Return (x, y) of the center of cell containing provided text 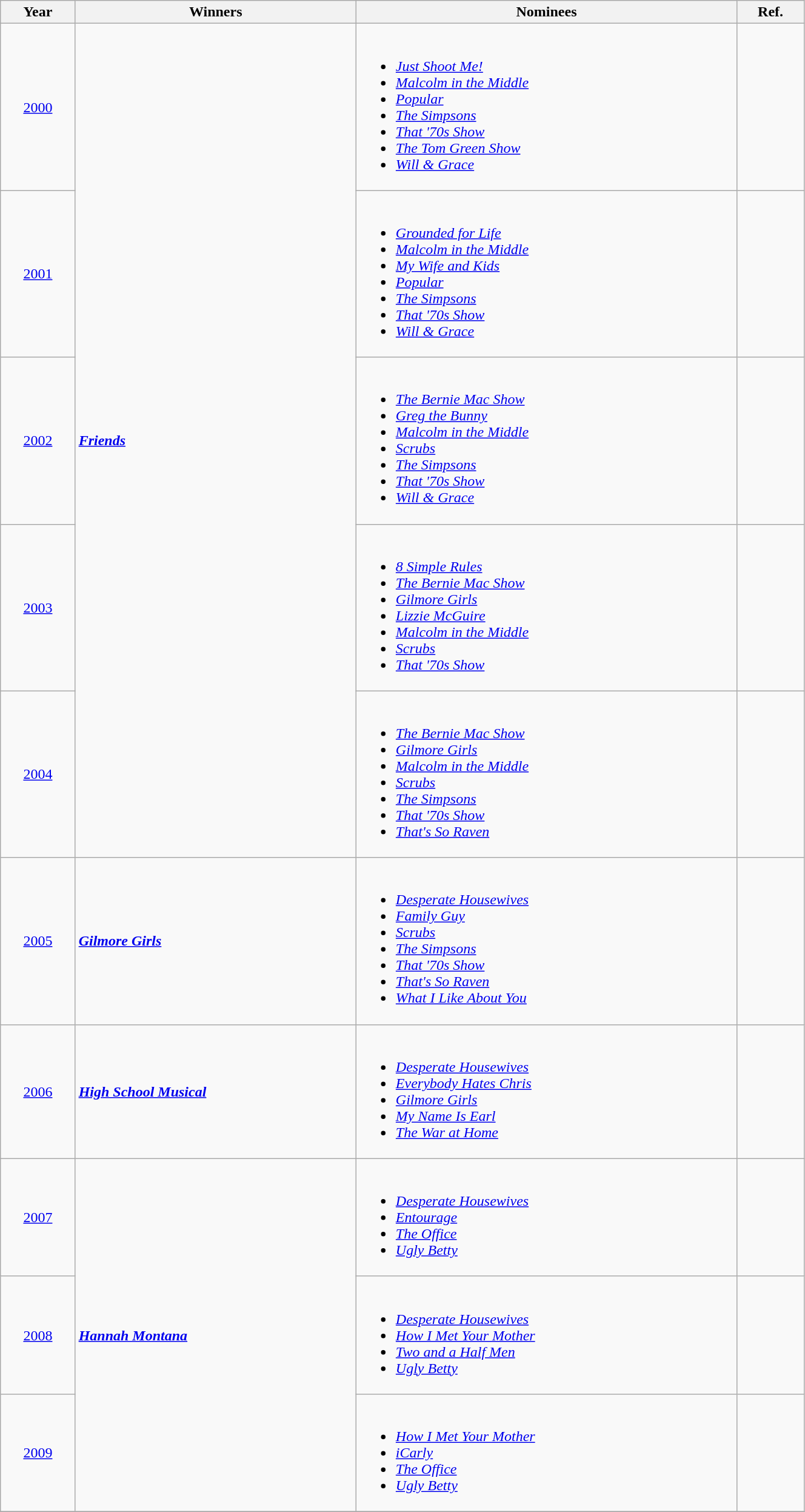
2005 (38, 941)
Desperate HousewivesHow I Met Your MotherTwo and a Half MenUgly Betty (546, 1335)
Winners (216, 12)
2001 (38, 274)
2008 (38, 1335)
How I Met Your MotheriCarlyThe OfficeUgly Betty (546, 1453)
8 Simple RulesThe Bernie Mac ShowGilmore GirlsLizzie McGuireMalcolm in the MiddleScrubsThat '70s Show (546, 608)
Desperate HousewivesEntourageThe OfficeUgly Betty (546, 1217)
2003 (38, 608)
Just Shoot Me!Malcolm in the MiddlePopularThe SimpsonsThat '70s ShowThe Tom Green ShowWill & Grace (546, 107)
2002 (38, 440)
High School Musical (216, 1092)
Ref. (771, 12)
The Bernie Mac ShowGilmore GirlsMalcolm in the MiddleScrubsThe SimpsonsThat '70s ShowThat's So Raven (546, 774)
Gilmore Girls (216, 941)
2006 (38, 1092)
The Bernie Mac ShowGreg the BunnyMalcolm in the MiddleScrubsThe SimpsonsThat '70s ShowWill & Grace (546, 440)
2004 (38, 774)
2009 (38, 1453)
Desperate HousewivesFamily GuyScrubsThe SimpsonsThat '70s ShowThat's So RavenWhat I Like About You (546, 941)
Friends (216, 440)
Desperate HousewivesEverybody Hates ChrisGilmore GirlsMy Name Is EarlThe War at Home (546, 1092)
Year (38, 12)
2007 (38, 1217)
Hannah Montana (216, 1335)
2000 (38, 107)
Nominees (546, 12)
Grounded for LifeMalcolm in the MiddleMy Wife and KidsPopularThe SimpsonsThat '70s ShowWill & Grace (546, 274)
